Detect which cell encompasses the target text, then output its (x, y) center coordinate. 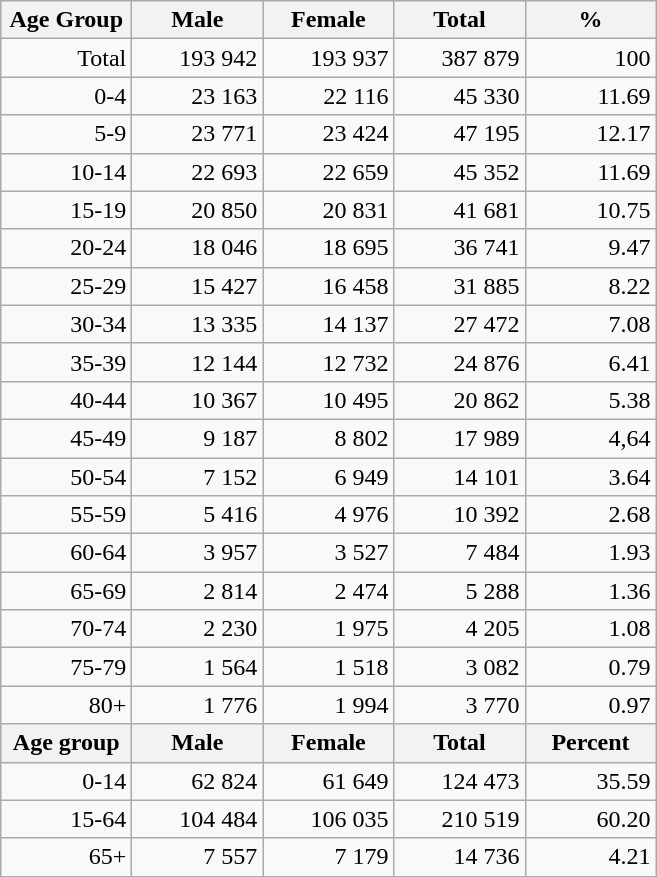
20 850 (198, 210)
80+ (66, 705)
6 949 (328, 477)
20 862 (460, 400)
35-39 (66, 362)
41 681 (460, 210)
2 474 (328, 591)
210 519 (460, 819)
65-69 (66, 591)
47 195 (460, 134)
1.93 (590, 553)
100 (590, 58)
106 035 (328, 819)
23 163 (198, 96)
4 205 (460, 629)
13 335 (198, 324)
9.47 (590, 248)
104 484 (198, 819)
16 458 (328, 286)
1 994 (328, 705)
14 736 (460, 857)
10-14 (66, 172)
% (590, 20)
25-29 (66, 286)
0-14 (66, 781)
65+ (66, 857)
2.68 (590, 515)
62 824 (198, 781)
387 879 (460, 58)
4 976 (328, 515)
60.20 (590, 819)
36 741 (460, 248)
Percent (590, 743)
193 937 (328, 58)
40-44 (66, 400)
1.08 (590, 629)
5 288 (460, 591)
31 885 (460, 286)
4.21 (590, 857)
17 989 (460, 438)
3 527 (328, 553)
23 771 (198, 134)
14 101 (460, 477)
70-74 (66, 629)
1 518 (328, 667)
22 693 (198, 172)
24 876 (460, 362)
5 416 (198, 515)
Age Group (66, 20)
15 427 (198, 286)
50-54 (66, 477)
1 975 (328, 629)
5.38 (590, 400)
8 802 (328, 438)
60-64 (66, 553)
45-49 (66, 438)
1 776 (198, 705)
7 152 (198, 477)
45 352 (460, 172)
2 230 (198, 629)
12 144 (198, 362)
6.41 (590, 362)
7 179 (328, 857)
18 046 (198, 248)
3 082 (460, 667)
2 814 (198, 591)
193 942 (198, 58)
18 695 (328, 248)
35.59 (590, 781)
0-4 (66, 96)
61 649 (328, 781)
10.75 (590, 210)
20-24 (66, 248)
10 495 (328, 400)
0.79 (590, 667)
3 770 (460, 705)
10 367 (198, 400)
30-34 (66, 324)
22 116 (328, 96)
3 957 (198, 553)
7 557 (198, 857)
55-59 (66, 515)
12.17 (590, 134)
4,64 (590, 438)
22 659 (328, 172)
0.97 (590, 705)
14 137 (328, 324)
10 392 (460, 515)
7 484 (460, 553)
124 473 (460, 781)
12 732 (328, 362)
15-64 (66, 819)
8.22 (590, 286)
1 564 (198, 667)
20 831 (328, 210)
27 472 (460, 324)
45 330 (460, 96)
15-19 (66, 210)
5-9 (66, 134)
23 424 (328, 134)
3.64 (590, 477)
Age group (66, 743)
7.08 (590, 324)
9 187 (198, 438)
75-79 (66, 667)
1.36 (590, 591)
